Provide the [X, Y] coordinate of the cell's center where the given text is located.  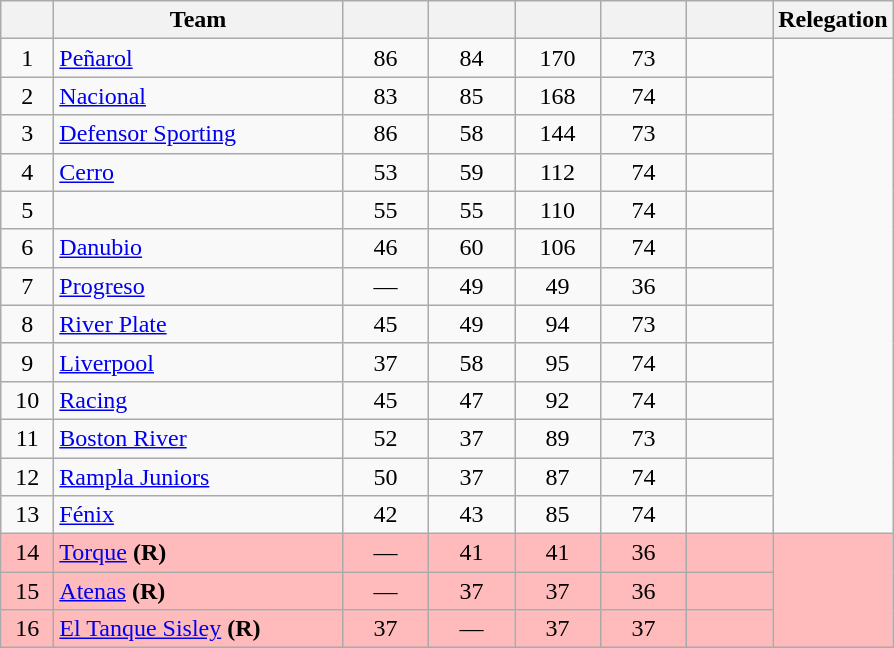
River Plate [198, 324]
52 [385, 438]
Boston River [198, 438]
60 [471, 248]
84 [471, 58]
110 [557, 210]
El Tanque Sisley (R) [198, 629]
43 [471, 515]
Progreso [198, 286]
8 [28, 324]
170 [557, 58]
112 [557, 172]
144 [557, 134]
10 [28, 400]
Fénix [198, 515]
Rampla Juniors [198, 477]
16 [28, 629]
5 [28, 210]
89 [557, 438]
42 [385, 515]
168 [557, 96]
14 [28, 553]
87 [557, 477]
4 [28, 172]
12 [28, 477]
Defensor Sporting [198, 134]
Nacional [198, 96]
11 [28, 438]
Team [198, 20]
9 [28, 362]
Danubio [198, 248]
13 [28, 515]
Liverpool [198, 362]
50 [385, 477]
2 [28, 96]
Torque (R) [198, 553]
Cerro [198, 172]
95 [557, 362]
1 [28, 58]
Racing [198, 400]
6 [28, 248]
7 [28, 286]
106 [557, 248]
83 [385, 96]
15 [28, 591]
94 [557, 324]
Peñarol [198, 58]
92 [557, 400]
Relegation [833, 20]
Atenas (R) [198, 591]
59 [471, 172]
46 [385, 248]
47 [471, 400]
53 [385, 172]
3 [28, 134]
